Extract the [x, y] coordinate from the center of the cell holding the provided text.  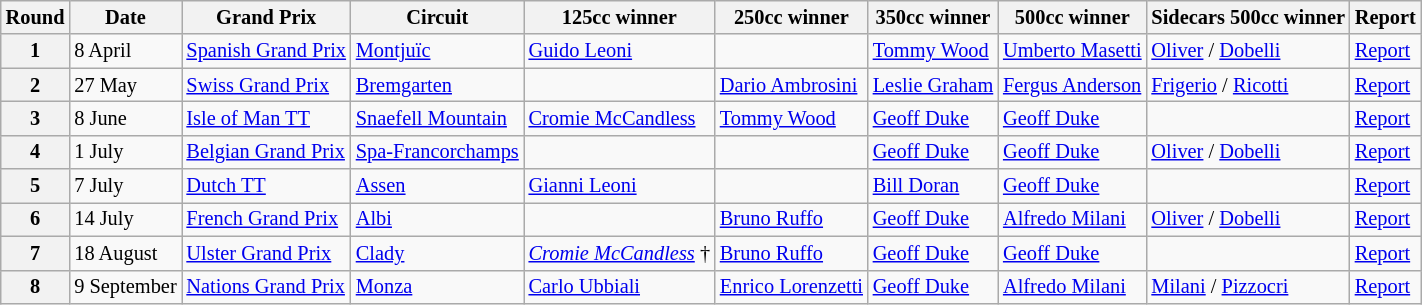
250cc winner [792, 17]
Frigerio / Ricotti [1248, 85]
Cromie McCandless † [620, 253]
Fergus Anderson [1072, 85]
Cromie McCandless [620, 118]
Isle of Man TT [266, 118]
Montjuïc [438, 51]
Round [36, 17]
7 [36, 253]
Enrico Lorenzetti [792, 287]
18 August [125, 253]
5 [36, 186]
Spa-Francorchamps [438, 152]
Leslie Graham [933, 85]
27 May [125, 85]
7 July [125, 186]
125cc winner [620, 17]
Guido Leoni [620, 51]
Carlo Ubbiali [620, 287]
8 June [125, 118]
9 September [125, 287]
Dario Ambrosini [792, 85]
French Grand Prix [266, 219]
Belgian Grand Prix [266, 152]
Snaefell Mountain [438, 118]
350cc winner [933, 17]
1 [36, 51]
Assen [438, 186]
Swiss Grand Prix [266, 85]
Nations Grand Prix [266, 287]
14 July [125, 219]
Bill Doran [933, 186]
2 [36, 85]
8 [36, 287]
Spanish Grand Prix [266, 51]
Date [125, 17]
Grand Prix [266, 17]
Bremgarten [438, 85]
Albi [438, 219]
8 April [125, 51]
Sidecars 500cc winner [1248, 17]
500cc winner [1072, 17]
6 [36, 219]
Milani / Pizzocri [1248, 287]
3 [36, 118]
Dutch TT [266, 186]
4 [36, 152]
Ulster Grand Prix [266, 253]
Monza [438, 287]
1 July [125, 152]
Gianni Leoni [620, 186]
Circuit [438, 17]
Umberto Masetti [1072, 51]
Clady [438, 253]
